Detect which cell encompasses the target text, then output its [X, Y] center coordinate. 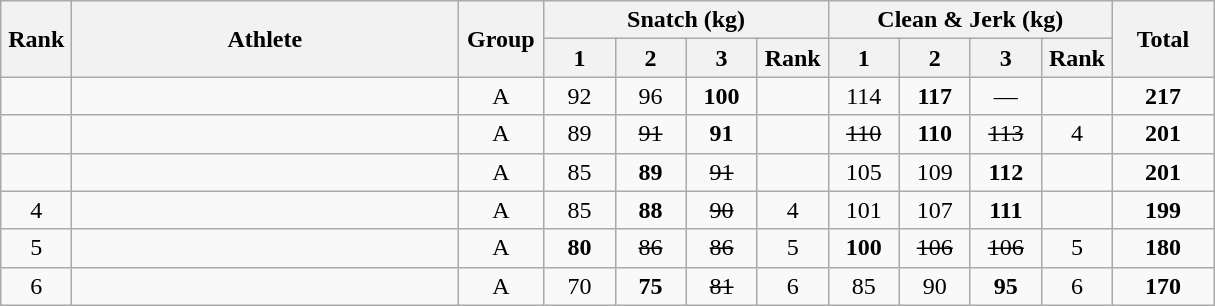
217 [1162, 96]
Clean & Jerk (kg) [970, 20]
96 [650, 96]
80 [580, 248]
107 [934, 210]
75 [650, 286]
Total [1162, 39]
109 [934, 172]
Athlete [265, 39]
180 [1162, 248]
170 [1162, 286]
117 [934, 96]
— [1006, 96]
112 [1006, 172]
114 [864, 96]
88 [650, 210]
92 [580, 96]
95 [1006, 286]
81 [722, 286]
105 [864, 172]
70 [580, 286]
Snatch (kg) [686, 20]
199 [1162, 210]
101 [864, 210]
Group [501, 39]
111 [1006, 210]
113 [1006, 134]
